Extract the [x, y] coordinate from the center of the cell holding the provided text.  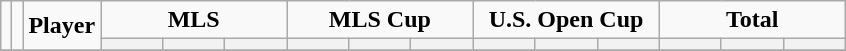
MLS Cup [380, 20]
U.S. Open Cup [566, 20]
MLS [194, 20]
Total [752, 20]
Player [62, 26]
